Pinpoint the cell where the given text exists, returning its [x, y] midpoint coordinate. 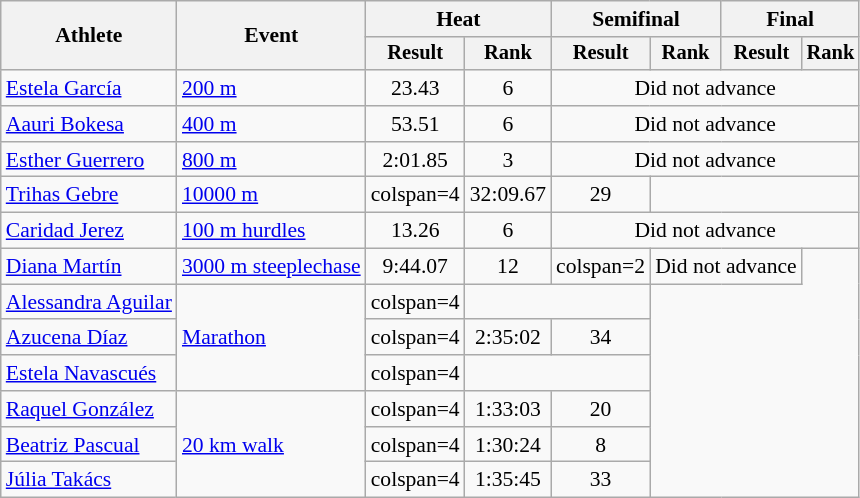
Diana Martín [89, 267]
Final [790, 19]
Aauri Bokesa [89, 124]
20 km walk [272, 444]
1:33:03 [508, 409]
Event [272, 36]
9:44.07 [416, 267]
2:01.85 [416, 160]
20 [600, 409]
Heat [458, 19]
400 m [272, 124]
Raquel González [89, 409]
3000 m steeplechase [272, 267]
Beatriz Pascual [89, 445]
Esther Guerrero [89, 160]
Estela García [89, 88]
Caridad Jerez [89, 231]
12 [508, 267]
32:09.67 [508, 195]
Júlia Takács [89, 480]
Azucena Díaz [89, 338]
33 [600, 480]
200 m [272, 88]
1:35:45 [508, 480]
1:30:24 [508, 445]
Alessandra Aguilar [89, 302]
2:35:02 [508, 338]
3 [508, 160]
800 m [272, 160]
Trihas Gebre [89, 195]
Semifinal [636, 19]
34 [600, 338]
Athlete [89, 36]
29 [600, 195]
100 m hurdles [272, 231]
8 [600, 445]
53.51 [416, 124]
colspan=2 [600, 267]
23.43 [416, 88]
Marathon [272, 338]
10000 m [272, 195]
Estela Navascués [89, 373]
13.26 [416, 231]
